Identify which cell holds the provided text, then report its [X, Y] central coordinate. 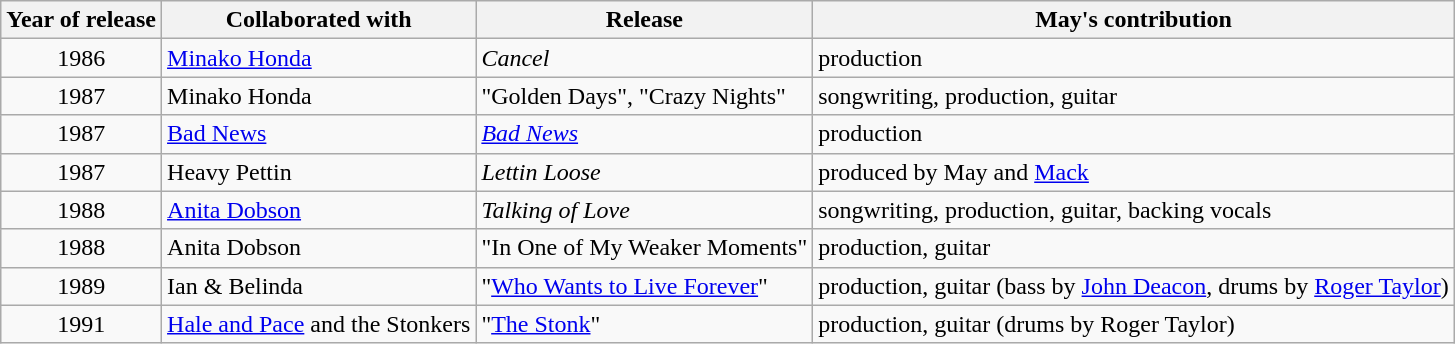
Ian & Belinda [319, 286]
Year of release [82, 20]
production, guitar [1134, 248]
Lettin Loose [644, 172]
1986 [82, 58]
"Who Wants to Live Forever" [644, 286]
Heavy Pettin [319, 172]
songwriting, production, guitar, backing vocals [1134, 210]
1989 [82, 286]
"The Stonk" [644, 324]
songwriting, production, guitar [1134, 96]
production, guitar (bass by John Deacon, drums by Roger Taylor) [1134, 286]
"In One of My Weaker Moments" [644, 248]
Release [644, 20]
production, guitar (drums by Roger Taylor) [1134, 324]
produced by May and Mack [1134, 172]
"Golden Days", "Crazy Nights" [644, 96]
Collaborated with [319, 20]
Hale and Pace and the Stonkers [319, 324]
May's contribution [1134, 20]
Talking of Love [644, 210]
Cancel [644, 58]
1991 [82, 324]
